Locate the cell with the specified text and output its [X, Y] center coordinate. 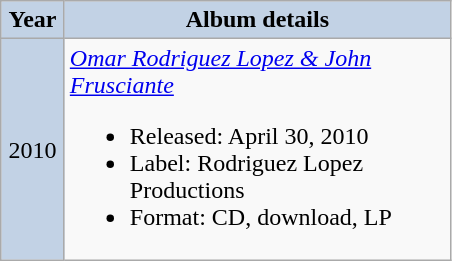
Year [33, 20]
Omar Rodriguez Lopez & John FruscianteReleased: April 30, 2010Label: Rodriguez Lopez ProductionsFormat: CD, download, LP [257, 150]
Album details [257, 20]
2010 [33, 150]
